Output the [x, y] coordinate of the center of the cell containing the given text.  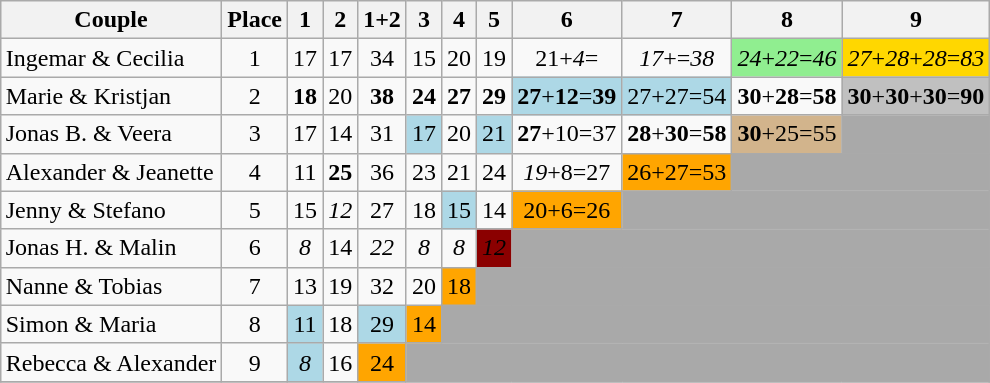
Nanne & Tobias [111, 286]
19+8=27 [567, 172]
26+27=53 [677, 172]
27+28+28=83 [916, 58]
Marie & Kristjan [111, 96]
32 [382, 286]
28+30=58 [677, 134]
27+10=37 [567, 134]
Jenny & Stefano [111, 210]
22 [382, 248]
Alexander & Jeanette [111, 172]
Place [255, 20]
Jonas H. & Malin [111, 248]
24+22=46 [787, 58]
30+30+30=90 [916, 96]
38 [382, 96]
21+4= [567, 58]
Simon & Maria [111, 324]
27+27=54 [677, 96]
1+2 [382, 20]
31 [382, 134]
36 [382, 172]
13 [306, 286]
16 [340, 362]
25 [340, 172]
20+6=26 [567, 210]
Jonas B. & Veera [111, 134]
34 [382, 58]
30+28=58 [787, 96]
23 [424, 172]
Ingemar & Cecilia [111, 58]
17+=38 [677, 58]
27+12=39 [567, 96]
30+25=55 [787, 134]
Rebecca & Alexander [111, 362]
Couple [111, 20]
